Return the (x, y) coordinate for the center point of the cell that contains the specified text.  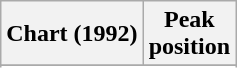
Chart (1992) (72, 34)
Peakposition (189, 34)
